Provide the (x, y) coordinate of the cell's center where the given text is located.  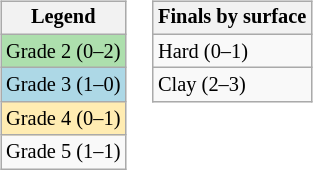
Grade 2 (0–2) (63, 51)
Clay (2–3) (232, 85)
Grade 3 (1–0) (63, 85)
Finals by surface (232, 18)
Grade 5 (1–1) (63, 152)
Legend (63, 18)
Grade 4 (0–1) (63, 119)
Hard (0–1) (232, 51)
